Capture the cell that displays the provided text and extract its (x, y) central coordinate. 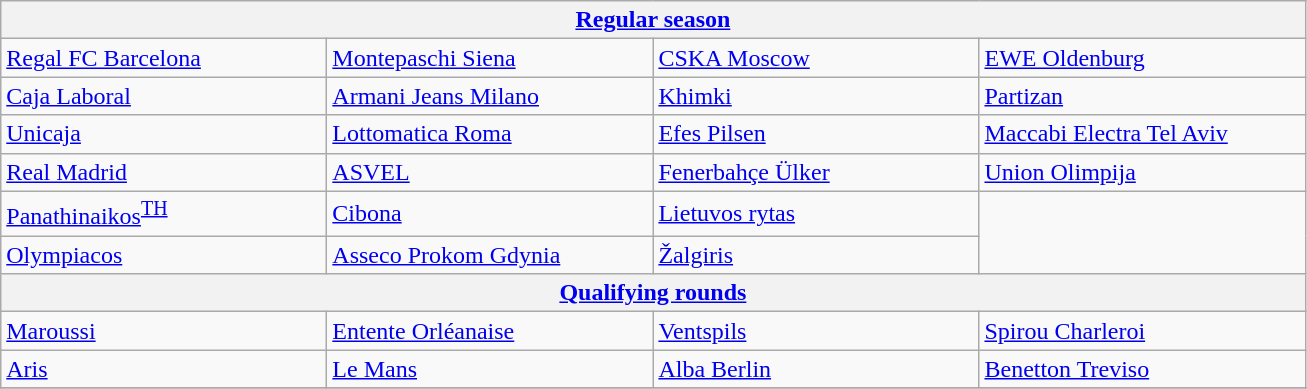
Olympiacos (164, 255)
Fenerbahçe Ülker (816, 172)
Unicaja (164, 134)
Maccabi Electra Tel Aviv (1142, 134)
Real Madrid (164, 172)
PanathinaikosTH (164, 214)
Žalgiris (816, 255)
Maroussi (164, 331)
Khimki (816, 96)
EWE Oldenburg (1142, 58)
Asseco Prokom Gdynia (490, 255)
Regal FC Barcelona (164, 58)
Spirou Charleroi (1142, 331)
Union Olimpija (1142, 172)
Montepaschi Siena (490, 58)
Cibona (490, 214)
Lietuvos rytas (816, 214)
Qualifying rounds (653, 293)
Caja Laboral (164, 96)
Benetton Treviso (1142, 369)
CSKA Moscow (816, 58)
Partizan (1142, 96)
Aris (164, 369)
Lottomatica Roma (490, 134)
Regular season (653, 20)
ASVEL (490, 172)
Ventspils (816, 331)
Entente Orléanaise (490, 331)
Alba Berlin (816, 369)
Efes Pilsen (816, 134)
Armani Jeans Milano (490, 96)
Le Mans (490, 369)
